Search for the cell housing the specified text and yield its (X, Y) center coordinate. 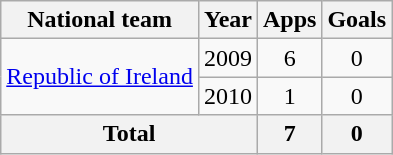
1 (289, 96)
Total (130, 134)
7 (289, 134)
2009 (228, 58)
6 (289, 58)
Apps (289, 20)
Republic of Ireland (100, 77)
2010 (228, 96)
Year (228, 20)
National team (100, 20)
Goals (357, 20)
